Find where the given text appears and provide that cell's center as (x, y) coordinate. 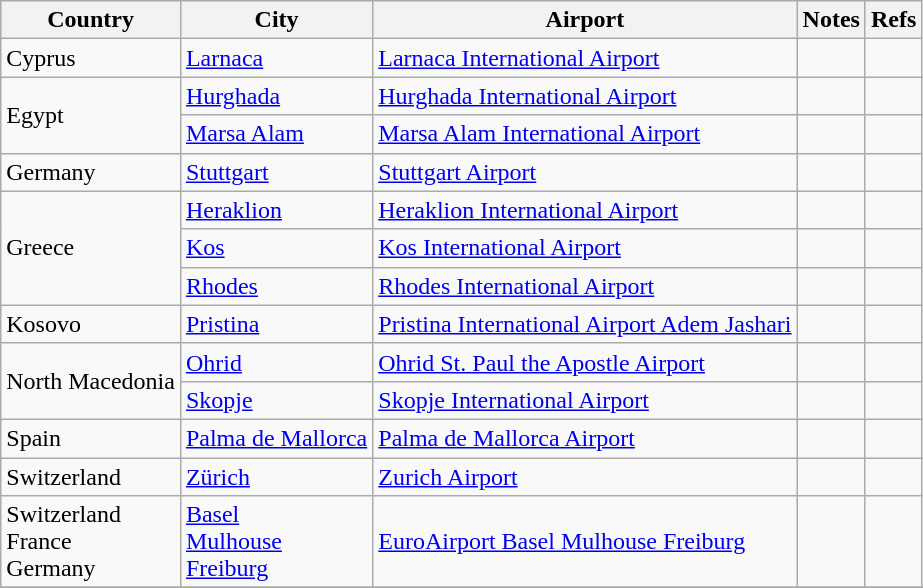
Switzerland (91, 477)
Rhodes (276, 286)
Palma de Mallorca (276, 438)
Rhodes International Airport (585, 286)
SwitzerlandFranceGermany (91, 542)
Heraklion (276, 210)
Refs (893, 20)
Germany (91, 172)
Ohrid St. Paul the Apostle Airport (585, 362)
Hurghada International Airport (585, 96)
Greece (91, 248)
EuroAirport Basel Mulhouse Freiburg (585, 542)
Marsa Alam International Airport (585, 134)
Kos International Airport (585, 248)
Pristina International Airport Adem Jashari (585, 324)
City (276, 20)
Ohrid (276, 362)
Spain (91, 438)
Pristina (276, 324)
Kosovo (91, 324)
BaselMulhouseFreiburg (276, 542)
Heraklion International Airport (585, 210)
Stuttgart (276, 172)
Palma de Mallorca Airport (585, 438)
Marsa Alam (276, 134)
Egypt (91, 115)
Larnaca International Airport (585, 58)
Zurich Airport (585, 477)
Skopje International Airport (585, 400)
Larnaca (276, 58)
Airport (585, 20)
Zürich (276, 477)
Kos (276, 248)
Hurghada (276, 96)
Notes (831, 20)
Country (91, 20)
North Macedonia (91, 381)
Skopje (276, 400)
Cyprus (91, 58)
Stuttgart Airport (585, 172)
